Search for the cell housing the specified text and yield its [x, y] center coordinate. 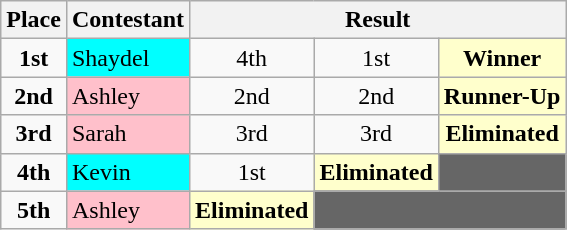
Shaydel [128, 58]
Result [378, 20]
Contestant [128, 20]
Winner [502, 58]
5th [34, 210]
Sarah [128, 134]
Kevin [128, 172]
Place [34, 20]
Runner-Up [502, 96]
